Detect which cell encompasses the target text, then output its (x, y) center coordinate. 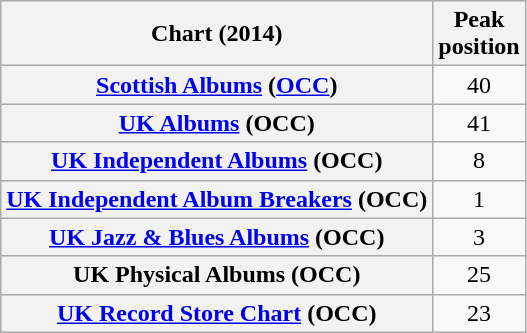
UK Jazz & Blues Albums (OCC) (217, 237)
Scottish Albums (OCC) (217, 85)
41 (479, 123)
3 (479, 237)
UK Independent Album Breakers (OCC) (217, 199)
UK Albums (OCC) (217, 123)
Peakposition (479, 34)
UK Record Store Chart (OCC) (217, 313)
25 (479, 275)
23 (479, 313)
40 (479, 85)
8 (479, 161)
Chart (2014) (217, 34)
1 (479, 199)
UK Physical Albums (OCC) (217, 275)
UK Independent Albums (OCC) (217, 161)
